Identify which cell holds the provided text, then report its (x, y) central coordinate. 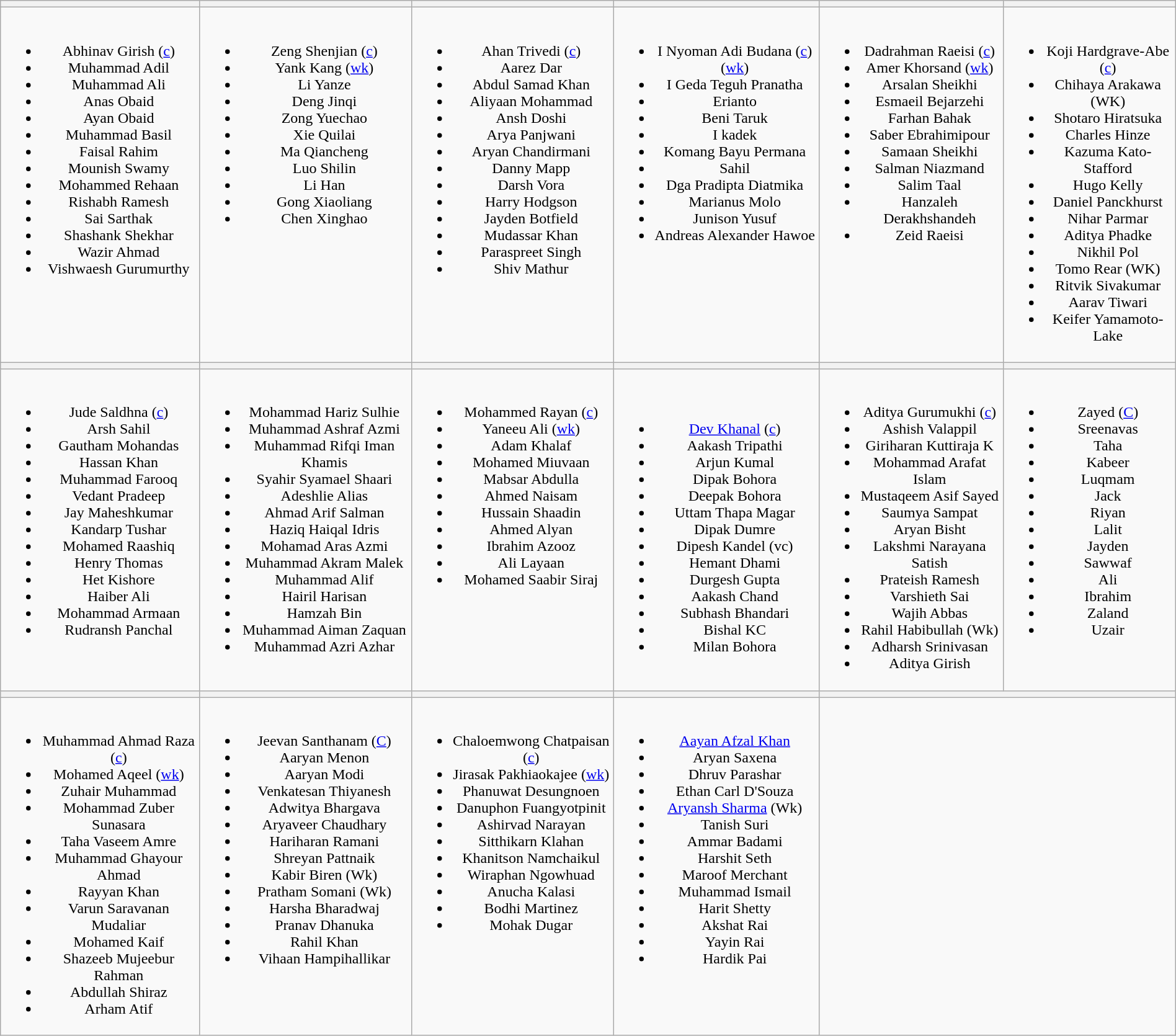
Zeng Shenjian (c)Yank Kang (wk)Li YanzeDeng JinqiZong YuechaoXie QuilaiMa QianchengLuo ShilinLi HanGong XiaoliangChen Xinghao (306, 185)
Zayed (C)SreenavasTahaKabeerLuqmamJackRiyanLalitJaydenSawwafAliIbrahimZalandUzair (1089, 530)
